Scan for the cell matching the given text and deliver its [X, Y] coordinate at center. 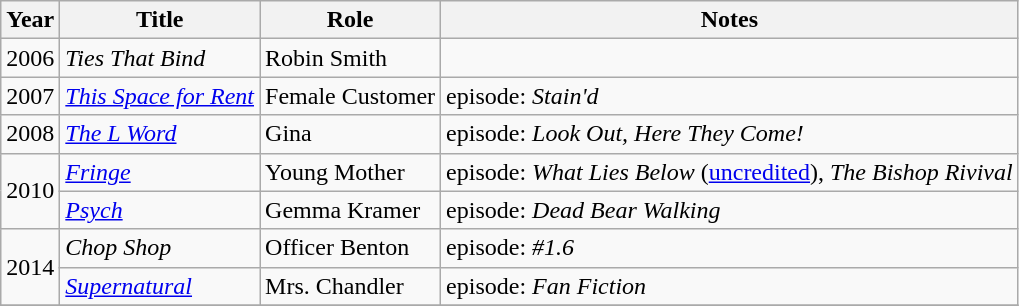
Supernatural [160, 286]
Year [30, 20]
Female Customer [350, 96]
Notes [730, 20]
Title [160, 20]
episode: #1.6 [730, 248]
Mrs. Chandler [350, 286]
Gemma Kramer [350, 210]
Fringe [160, 172]
This Space for Rent [160, 96]
episode: What Lies Below (uncredited), The Bishop Rivival [730, 172]
2010 [30, 191]
Role [350, 20]
Gina [350, 134]
Robin Smith [350, 58]
Officer Benton [350, 248]
2008 [30, 134]
2006 [30, 58]
Ties That Bind [160, 58]
episode: Look Out, Here They Come! [730, 134]
The L Word [160, 134]
episode: Dead Bear Walking [730, 210]
episode: Stain'd [730, 96]
Chop Shop [160, 248]
Young Mother [350, 172]
2007 [30, 96]
2014 [30, 267]
episode: Fan Fiction [730, 286]
Psych [160, 210]
